From the cell containing the given text, extract its center point as [x, y] coordinate. 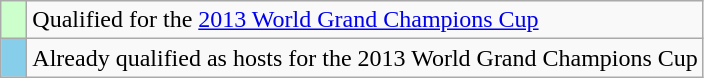
Qualified for the 2013 World Grand Champions Cup [366, 20]
Already qualified as hosts for the 2013 World Grand Champions Cup [366, 58]
